Provide the [X, Y] coordinate of the cell's center where the given text is located.  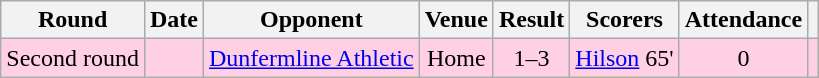
Attendance [743, 20]
1–3 [531, 58]
Round [73, 20]
Second round [73, 58]
Venue [456, 20]
Dunfermline Athletic [312, 58]
Result [531, 20]
Date [174, 20]
0 [743, 58]
Home [456, 58]
Hilson 65' [624, 58]
Opponent [312, 20]
Scorers [624, 20]
